Capture the cell that displays the provided text and extract its (X, Y) central coordinate. 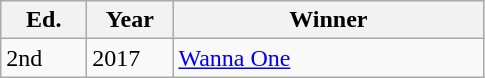
2nd (44, 58)
Wanna One (328, 58)
2017 (130, 58)
Winner (328, 20)
Year (130, 20)
Ed. (44, 20)
